Provide the [x, y] coordinate of the cell's center where the given text is located.  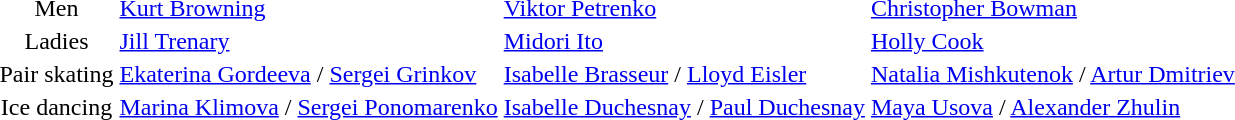
Ekaterina Gordeeva / Sergei Grinkov [308, 74]
Jill Trenary [308, 41]
Isabelle Brasseur / Lloyd Eisler [684, 74]
Midori Ito [684, 41]
